Determine the [x, y] coordinate at the center of the cell enclosing the given text.  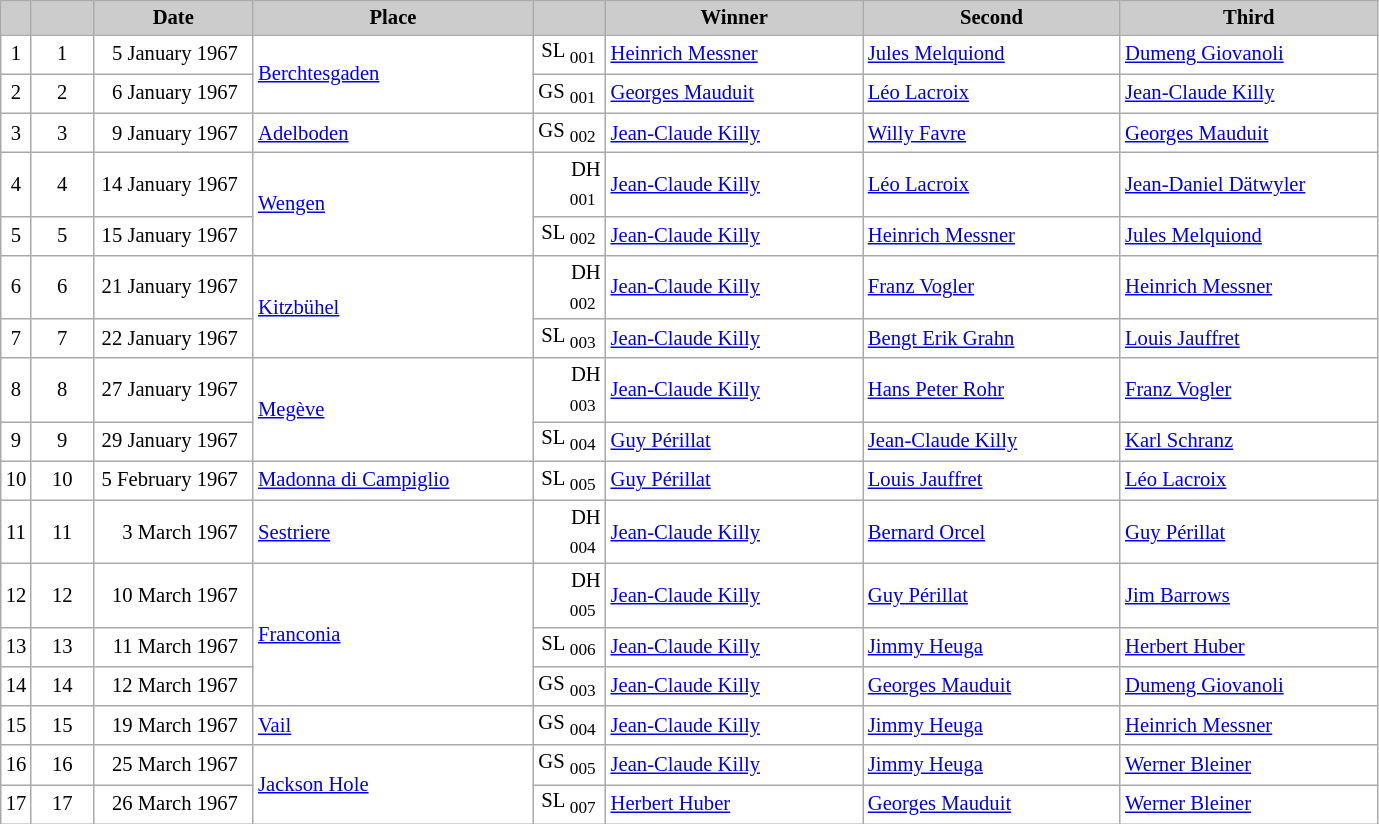
DH 005 [570, 594]
Karl Schranz [1248, 440]
Adelboden [393, 132]
3 March 1967 [173, 532]
GS 001 [570, 94]
Kitzbühel [393, 306]
SL 001 [570, 54]
SL 006 [570, 646]
Sestriere [393, 532]
Megève [393, 410]
6 January 1967 [173, 94]
26 March 1967 [173, 804]
DH 003 [570, 390]
Bernard Orcel [992, 532]
14 January 1967 [173, 184]
Jean-Daniel Dätwyler [1248, 184]
Willy Favre [992, 132]
Vail [393, 726]
DH 002 [570, 286]
11 March 1967 [173, 646]
Berchtesgaden [393, 74]
GS 005 [570, 764]
Wengen [393, 204]
SL 002 [570, 236]
5 February 1967 [173, 480]
10 March 1967 [173, 594]
SL 005 [570, 480]
Madonna di Campiglio [393, 480]
Winner [734, 17]
GS 002 [570, 132]
29 January 1967 [173, 440]
Place [393, 17]
Second [992, 17]
SL 004 [570, 440]
Franconia [393, 634]
Date [173, 17]
DH 001 [570, 184]
12 March 1967 [173, 686]
Bengt Erik Grahn [992, 338]
SL 007 [570, 804]
Hans Peter Rohr [992, 390]
5 January 1967 [173, 54]
DH 004 [570, 532]
9 January 1967 [173, 132]
SL 003 [570, 338]
GS 003 [570, 686]
Third [1248, 17]
Jackson Hole [393, 784]
21 January 1967 [173, 286]
27 January 1967 [173, 390]
15 January 1967 [173, 236]
19 March 1967 [173, 726]
Jim Barrows [1248, 594]
25 March 1967 [173, 764]
22 January 1967 [173, 338]
GS 004 [570, 726]
